Output the (x, y) coordinate of the center of the cell containing the given text.  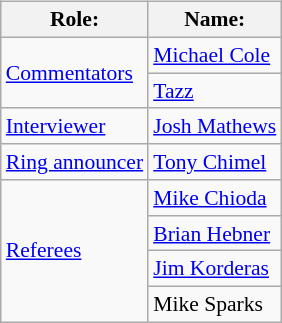
Josh Mathews (214, 126)
Mike Sparks (214, 305)
Tony Chimel (214, 162)
Ring announcer (74, 162)
Jim Korderas (214, 269)
Name: (214, 20)
Referees (74, 251)
Mike Chioda (214, 198)
Brian Hebner (214, 233)
Interviewer (74, 126)
Michael Cole (214, 55)
Role: (74, 20)
Commentators (74, 72)
Tazz (214, 91)
